Return the [x, y] coordinate for the center point of the cell that contains the specified text.  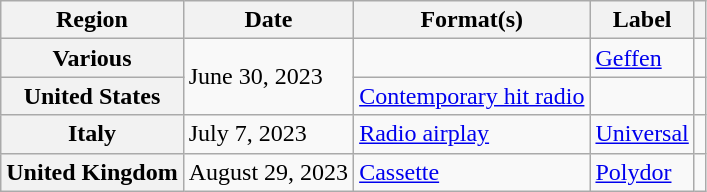
Italy [92, 134]
Date [268, 20]
Radio airplay [472, 134]
Label [642, 20]
Region [92, 20]
August 29, 2023 [268, 172]
Geffen [642, 58]
Cassette [472, 172]
United Kingdom [92, 172]
Format(s) [472, 20]
Various [92, 58]
Polydor [642, 172]
United States [92, 96]
June 30, 2023 [268, 77]
July 7, 2023 [268, 134]
Universal [642, 134]
Contemporary hit radio [472, 96]
